Capture the cell that displays the provided text and extract its (x, y) central coordinate. 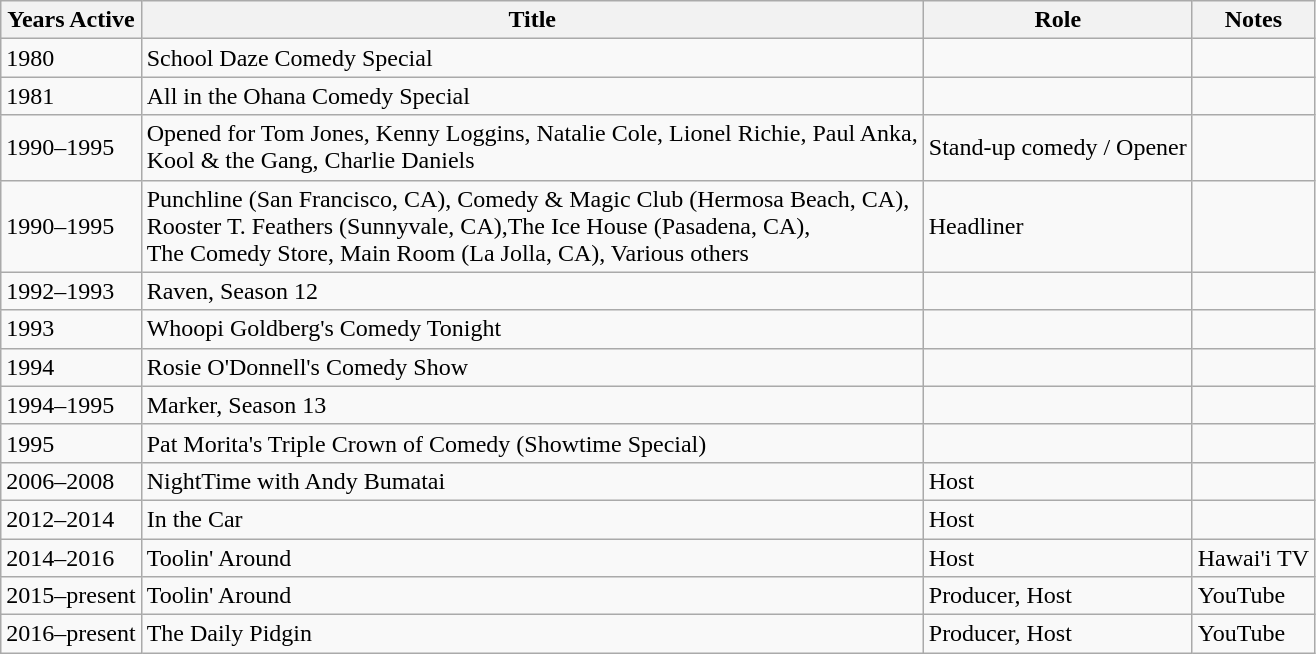
2012–2014 (71, 519)
2014–2016 (71, 557)
All in the Ohana Comedy Special (532, 96)
The Daily Pidgin (532, 634)
1981 (71, 96)
Opened for Tom Jones, Kenny Loggins, Natalie Cole, Lionel Richie, Paul Anka,Kool & the Gang, Charlie Daniels (532, 148)
2015–present (71, 596)
School Daze Comedy Special (532, 58)
1994 (71, 367)
Years Active (71, 20)
Stand-up comedy / Opener (1058, 148)
Hawai'i TV (1253, 557)
Whoopi Goldberg's Comedy Tonight (532, 329)
Role (1058, 20)
1980 (71, 58)
Pat Morita's Triple Crown of Comedy (Showtime Special) (532, 443)
1993 (71, 329)
1992–1993 (71, 291)
NightTime with Andy Bumatai (532, 481)
2006–2008 (71, 481)
1994–1995 (71, 405)
Rosie O'Donnell's Comedy Show (532, 367)
1995 (71, 443)
Title (532, 20)
2016–present (71, 634)
Headliner (1058, 226)
Notes (1253, 20)
Raven, Season 12 (532, 291)
Marker, Season 13 (532, 405)
In the Car (532, 519)
